Return the (X, Y) coordinate for the center point of the cell that contains the specified text.  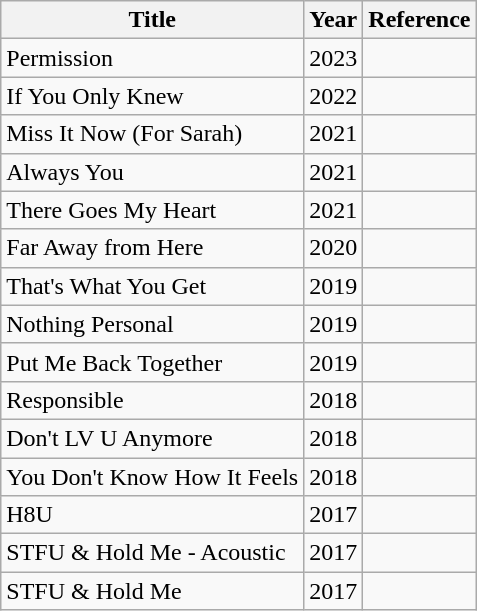
Put Me Back Together (152, 362)
Miss It Now (For Sarah) (152, 134)
Reference (420, 20)
Don't LV U Anymore (152, 438)
There Goes My Heart (152, 210)
If You Only Knew (152, 96)
Nothing Personal (152, 324)
H8U (152, 515)
2020 (334, 248)
Far Away from Here (152, 248)
Permission (152, 58)
Year (334, 20)
You Don't Know How It Feels (152, 477)
That's What You Get (152, 286)
Title (152, 20)
2023 (334, 58)
Always You (152, 172)
STFU & Hold Me - Acoustic (152, 553)
2022 (334, 96)
STFU & Hold Me (152, 591)
Responsible (152, 400)
